Scan for the cell matching the given text and deliver its (X, Y) coordinate at center. 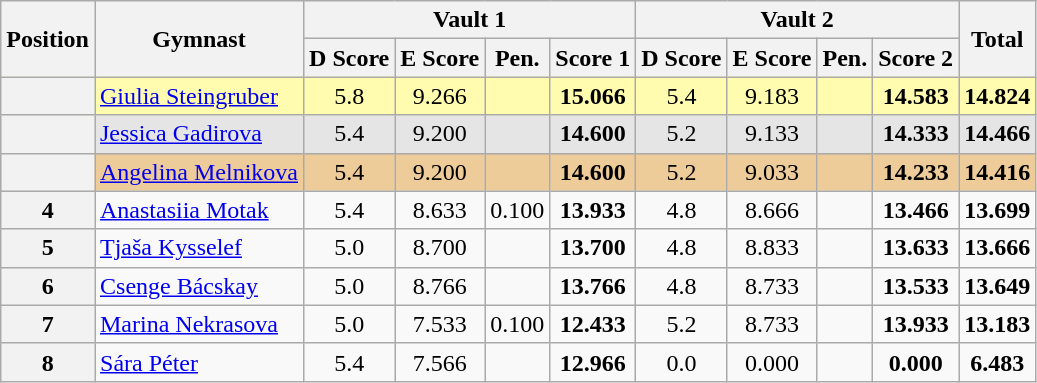
13.700 (593, 248)
13.183 (998, 324)
14.583 (916, 96)
13.466 (916, 210)
Position (48, 39)
13.766 (593, 286)
Marina Nekrasova (198, 324)
8.766 (440, 286)
Score 2 (916, 58)
7.566 (440, 362)
Jessica Gadirova (198, 134)
Angelina Melnikova (198, 172)
Vault 2 (798, 20)
Gymnast (198, 39)
12.433 (593, 324)
Csenge Bácskay (198, 286)
14.416 (998, 172)
8 (48, 362)
9.266 (440, 96)
Giulia Steingruber (198, 96)
13.533 (916, 286)
8.633 (440, 210)
9.033 (772, 172)
8.700 (440, 248)
7 (48, 324)
9.133 (772, 134)
13.633 (916, 248)
7.533 (440, 324)
14.233 (916, 172)
13.699 (998, 210)
Anastasiia Motak (198, 210)
5.8 (350, 96)
Sára Péter (198, 362)
13.666 (998, 248)
9.183 (772, 96)
4 (48, 210)
8.666 (772, 210)
13.649 (998, 286)
14.466 (998, 134)
8.833 (772, 248)
Tjaša Kysselef (198, 248)
6.483 (998, 362)
6 (48, 286)
Score 1 (593, 58)
0.0 (682, 362)
Vault 1 (470, 20)
14.333 (916, 134)
5 (48, 248)
15.066 (593, 96)
12.966 (593, 362)
Total (998, 39)
14.824 (998, 96)
